Scan for the cell matching the given text and deliver its (x, y) coordinate at center. 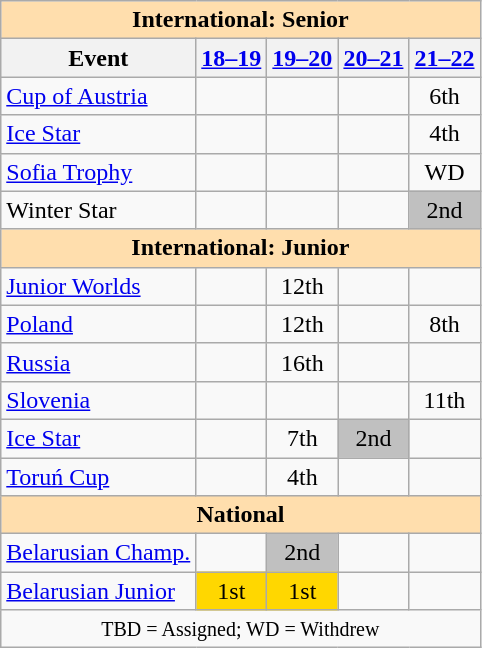
21–22 (444, 58)
Belarusian Junior (98, 591)
20–21 (374, 58)
Russia (98, 362)
WD (444, 172)
Poland (98, 324)
18–19 (232, 58)
Cup of Austria (98, 96)
Toruń Cup (98, 477)
International: Senior (240, 20)
TBD = Assigned; WD = Withdrew (240, 629)
National (240, 515)
Junior Worlds (98, 286)
Belarusian Champ. (98, 553)
Sofia Trophy (98, 172)
11th (444, 400)
6th (444, 96)
7th (302, 438)
International: Junior (240, 248)
Event (98, 58)
Winter Star (98, 210)
19–20 (302, 58)
8th (444, 324)
16th (302, 362)
Slovenia (98, 400)
